Capture the cell that displays the provided text and extract its [X, Y] central coordinate. 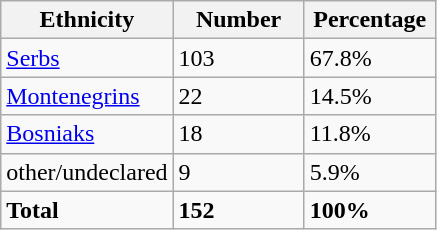
Number [238, 20]
67.8% [370, 58]
Bosniaks [87, 134]
22 [238, 96]
Serbs [87, 58]
103 [238, 58]
5.9% [370, 172]
11.8% [370, 134]
100% [370, 210]
14.5% [370, 96]
Montenegrins [87, 96]
9 [238, 172]
Ethnicity [87, 20]
152 [238, 210]
18 [238, 134]
Total [87, 210]
Percentage [370, 20]
other/undeclared [87, 172]
